Output the [X, Y] coordinate of the center of the cell containing the given text.  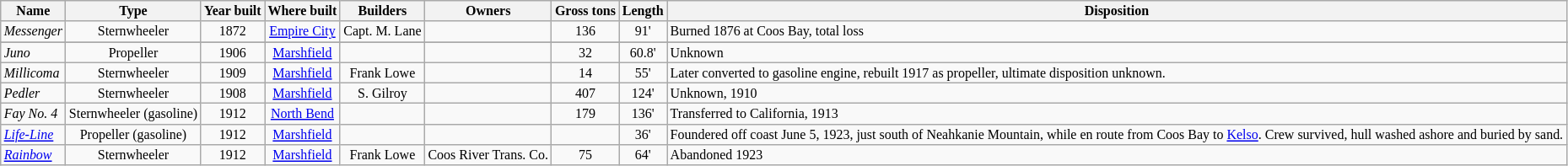
14 [585, 72]
Unknown [1117, 52]
55' [643, 72]
Transferred to California, 1913 [1117, 114]
Rainbow [34, 154]
Gross tons [585, 11]
Coos River Trans. Co. [488, 154]
124' [643, 93]
Abandoned 1923 [1117, 154]
Builders [382, 11]
407 [585, 93]
Burned 1876 at Coos Bay, total loss [1117, 31]
S. Gilroy [382, 93]
Name [34, 11]
Type [133, 11]
75 [585, 154]
1908 [233, 93]
136' [643, 114]
Owners [488, 11]
Juno [34, 52]
1909 [233, 72]
Year built [233, 11]
32 [585, 52]
North Bend [303, 114]
Empire City [303, 31]
Millicoma [34, 72]
136 [585, 31]
Fay No. 4 [34, 114]
60.8' [643, 52]
1872 [233, 31]
Unknown, 1910 [1117, 93]
36' [643, 134]
Where built [303, 11]
Later converted to gasoline engine, rebuilt 1917 as propeller, ultimate disposition unknown. [1117, 72]
1906 [233, 52]
Propeller [133, 52]
179 [585, 114]
91' [643, 31]
Length [643, 11]
Disposition [1117, 11]
Pedler [34, 93]
Sternwheeler (gasoline) [133, 114]
Life-Line [34, 134]
Capt. M. Lane [382, 31]
Messenger [34, 31]
64' [643, 154]
Propeller (gasoline) [133, 134]
